Detect which cell encompasses the target text, then output its [x, y] center coordinate. 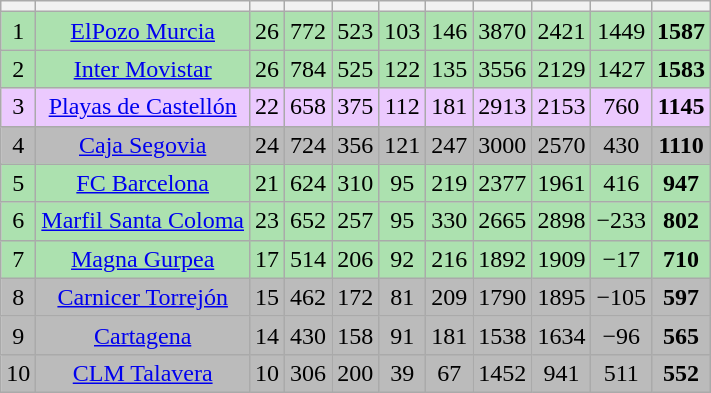
21 [268, 183]
219 [450, 183]
67 [450, 373]
−96 [622, 335]
552 [682, 373]
941 [562, 373]
375 [356, 107]
565 [682, 335]
9 [18, 335]
91 [402, 335]
Playas de Castellón [143, 107]
1892 [502, 259]
724 [308, 145]
8 [18, 297]
39 [402, 373]
1449 [622, 31]
1909 [562, 259]
760 [622, 107]
−17 [622, 259]
1 [18, 31]
1583 [682, 69]
2665 [502, 221]
784 [308, 69]
22 [268, 107]
511 [622, 373]
4 [18, 145]
122 [402, 69]
947 [682, 183]
−105 [622, 297]
2570 [562, 145]
103 [402, 31]
3000 [502, 145]
1587 [682, 31]
1961 [562, 183]
597 [682, 297]
3 [18, 107]
17 [268, 259]
2129 [562, 69]
514 [308, 259]
310 [356, 183]
525 [356, 69]
330 [450, 221]
200 [356, 373]
206 [356, 259]
112 [402, 107]
Magna Gurpea [143, 259]
121 [402, 145]
356 [356, 145]
FC Barcelona [143, 183]
6 [18, 221]
158 [356, 335]
Cartagena [143, 335]
Caja Segovia [143, 145]
14 [268, 335]
2153 [562, 107]
1452 [502, 373]
1895 [562, 297]
1790 [502, 297]
2421 [562, 31]
658 [308, 107]
624 [308, 183]
2898 [562, 221]
135 [450, 69]
−233 [622, 221]
Marfil Santa Coloma [143, 221]
3870 [502, 31]
1427 [622, 69]
652 [308, 221]
416 [622, 183]
2913 [502, 107]
772 [308, 31]
15 [268, 297]
92 [402, 259]
146 [450, 31]
Carnicer Torrejón [143, 297]
710 [682, 259]
2377 [502, 183]
1110 [682, 145]
ElPozo Murcia [143, 31]
3556 [502, 69]
1634 [562, 335]
247 [450, 145]
462 [308, 297]
1145 [682, 107]
802 [682, 221]
81 [402, 297]
172 [356, 297]
7 [18, 259]
1538 [502, 335]
523 [356, 31]
209 [450, 297]
216 [450, 259]
5 [18, 183]
2 [18, 69]
306 [308, 373]
Inter Movistar [143, 69]
257 [356, 221]
CLM Talavera [143, 373]
24 [268, 145]
23 [268, 221]
